Scan for the cell matching the given text and deliver its (X, Y) coordinate at center. 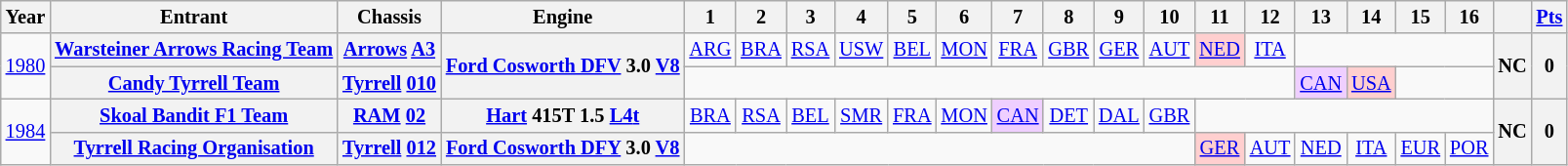
RAM 02 (389, 115)
Hart 415T 1.5 L4t (563, 115)
14 (1371, 17)
7 (1019, 17)
8 (1068, 17)
1984 (25, 131)
4 (861, 17)
USA (1371, 83)
10 (1170, 17)
USW (861, 50)
11 (1220, 17)
13 (1321, 17)
Arrows A3 (389, 50)
Ford Cosworth DFY 3.0 V8 (563, 148)
DET (1068, 115)
Warsteiner Arrows Racing Team (193, 50)
Year (25, 17)
SMR (861, 115)
Pts (1549, 17)
Tyrrell 012 (389, 148)
9 (1119, 17)
12 (1270, 17)
ARG (710, 50)
1 (710, 17)
2 (761, 17)
Ford Cosworth DFV 3.0 V8 (563, 66)
Tyrrell Racing Organisation (193, 148)
Candy Tyrrell Team (193, 83)
EUR (1421, 148)
Chassis (389, 17)
Engine (563, 17)
15 (1421, 17)
POR (1469, 148)
5 (911, 17)
Entrant (193, 17)
DAL (1119, 115)
3 (810, 17)
Tyrrell 010 (389, 83)
6 (964, 17)
1980 (25, 66)
Skoal Bandit F1 Team (193, 115)
16 (1469, 17)
